Provide the [X, Y] coordinate of the cell's center where the given text is located.  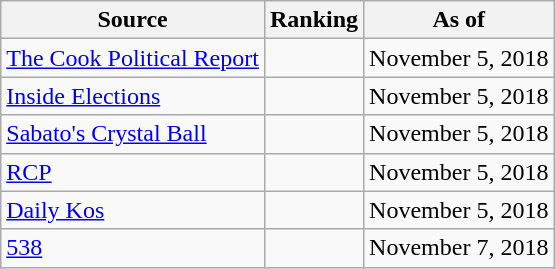
Source [133, 20]
Ranking [314, 20]
538 [133, 248]
Inside Elections [133, 96]
The Cook Political Report [133, 58]
RCP [133, 172]
Sabato's Crystal Ball [133, 134]
November 7, 2018 [459, 248]
Daily Kos [133, 210]
As of [459, 20]
